For the text-containing cell, return its midpoint in [X, Y] coordinate format. 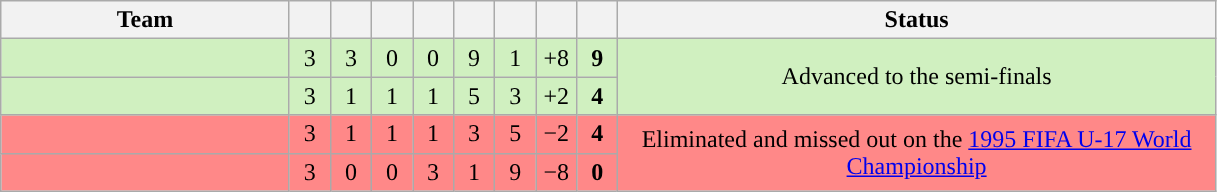
+8 [556, 58]
Status [917, 20]
−2 [556, 134]
−8 [556, 172]
Advanced to the semi-finals [917, 77]
Eliminated and missed out on the 1995 FIFA U-17 World Championship [917, 153]
+2 [556, 96]
Team [146, 20]
